Detect which cell encompasses the target text, then output its (X, Y) center coordinate. 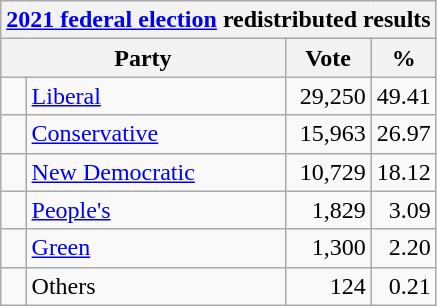
Liberal (156, 96)
Others (156, 286)
2021 federal election redistributed results (218, 20)
0.21 (404, 286)
15,963 (328, 134)
124 (328, 286)
Green (156, 248)
Party (143, 58)
18.12 (404, 172)
2.20 (404, 248)
10,729 (328, 172)
People's (156, 210)
Conservative (156, 134)
1,829 (328, 210)
1,300 (328, 248)
49.41 (404, 96)
26.97 (404, 134)
3.09 (404, 210)
Vote (328, 58)
New Democratic (156, 172)
% (404, 58)
29,250 (328, 96)
